Capture the cell that displays the provided text and extract its [x, y] central coordinate. 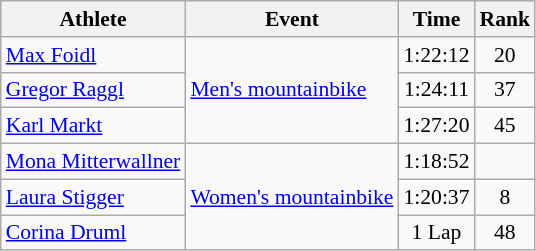
Laura Stigger [94, 197]
1:22:12 [436, 55]
Athlete [94, 19]
Event [292, 19]
1 Lap [436, 233]
1:27:20 [436, 126]
20 [506, 55]
1:18:52 [436, 162]
8 [506, 197]
45 [506, 126]
Max Foidl [94, 55]
Corina Druml [94, 233]
Women's mountainbike [292, 198]
37 [506, 90]
Gregor Raggl [94, 90]
Mona Mitterwallner [94, 162]
Karl Markt [94, 126]
Rank [506, 19]
Time [436, 19]
1:24:11 [436, 90]
Men's mountainbike [292, 90]
48 [506, 233]
1:20:37 [436, 197]
